Search for the cell housing the specified text and yield its [X, Y] center coordinate. 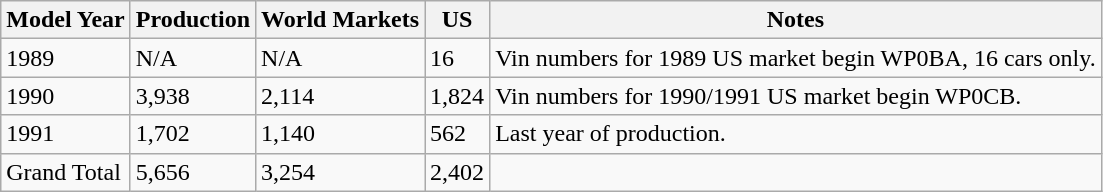
Production [192, 20]
16 [458, 58]
3,938 [192, 96]
1,140 [340, 134]
1,702 [192, 134]
1989 [66, 58]
World Markets [340, 20]
Notes [796, 20]
Last year of production. [796, 134]
Model Year [66, 20]
Vin numbers for 1990/1991 US market begin WP0CB. [796, 96]
Grand Total [66, 172]
US [458, 20]
5,656 [192, 172]
2,402 [458, 172]
1,824 [458, 96]
1991 [66, 134]
562 [458, 134]
1990 [66, 96]
Vin numbers for 1989 US market begin WP0BA, 16 cars only. [796, 58]
2,114 [340, 96]
3,254 [340, 172]
